Pinpoint the cell where the given text exists, returning its [X, Y] midpoint coordinate. 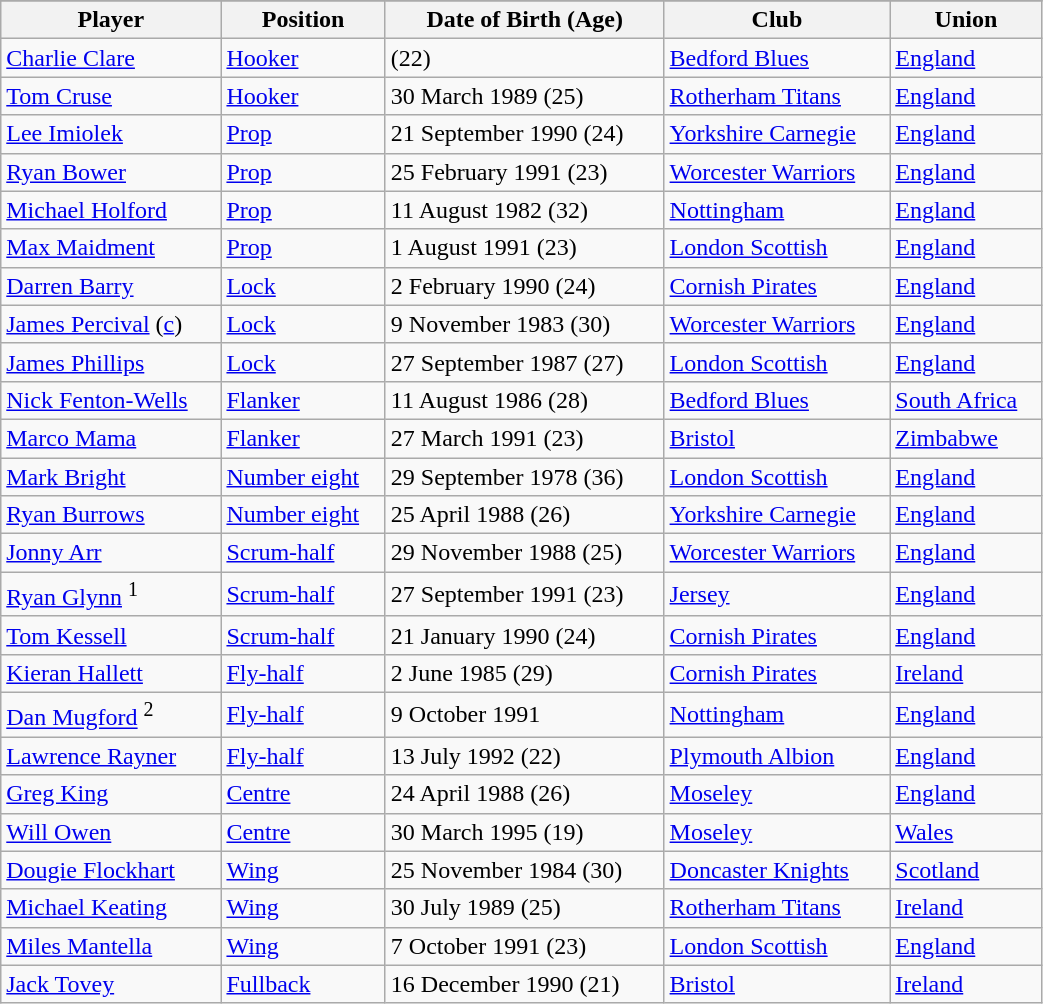
30 March 1989 (25) [524, 96]
9 November 1983 (30) [524, 324]
Miles Mantella [111, 946]
Ryan Glynn 1 [111, 594]
James Phillips [111, 362]
Lee Imiolek [111, 134]
James Percival (c) [111, 324]
9 October 1991 [524, 714]
Charlie Clare [111, 58]
21 September 1990 (24) [524, 134]
11 August 1986 (28) [524, 400]
Zimbabwe [966, 438]
16 December 1990 (21) [524, 984]
27 September 1991 (23) [524, 594]
Kieran Hallett [111, 673]
Date of Birth (Age) [524, 20]
Nick Fenton-Wells [111, 400]
Doncaster Knights [777, 870]
13 July 1992 (22) [524, 756]
25 November 1984 (30) [524, 870]
Club [777, 20]
Tom Cruse [111, 96]
Lawrence Rayner [111, 756]
Jack Tovey [111, 984]
Will Owen [111, 832]
Fullback [303, 984]
21 January 1990 (24) [524, 635]
Ryan Bower [111, 172]
Max Maidment [111, 248]
Darren Barry [111, 286]
Dougie Flockhart [111, 870]
1 August 1991 (23) [524, 248]
Player [111, 20]
South Africa [966, 400]
Mark Bright [111, 477]
25 February 1991 (23) [524, 172]
30 July 1989 (25) [524, 908]
30 March 1995 (19) [524, 832]
7 October 1991 (23) [524, 946]
Tom Kessell [111, 635]
27 September 1987 (27) [524, 362]
Wales [966, 832]
Scotland [966, 870]
27 March 1991 (23) [524, 438]
Plymouth Albion [777, 756]
29 September 1978 (36) [524, 477]
Michael Holford [111, 210]
Greg King [111, 794]
25 April 1988 (26) [524, 515]
11 August 1982 (32) [524, 210]
Union [966, 20]
(22) [524, 58]
Ryan Burrows [111, 515]
Michael Keating [111, 908]
29 November 1988 (25) [524, 553]
Jersey [777, 594]
2 February 1990 (24) [524, 286]
2 June 1985 (29) [524, 673]
Position [303, 20]
Marco Mama [111, 438]
24 April 1988 (26) [524, 794]
Jonny Arr [111, 553]
Dan Mugford 2 [111, 714]
